Scan for the cell matching the given text and deliver its [x, y] coordinate at center. 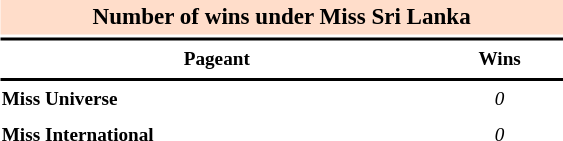
Miss Universe [216, 101]
Number of wins under Miss Sri Lanka [282, 18]
0 [500, 101]
Wins [500, 60]
Pageant [216, 60]
